Find where the given text appears and provide that cell's center as (x, y) coordinate. 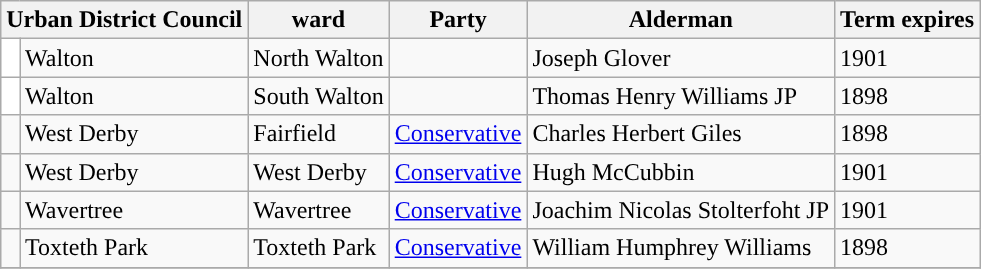
Fairfield (318, 134)
Thomas Henry Williams JP (681, 96)
Charles Herbert Giles (681, 134)
Term expires (908, 20)
Urban District Council (124, 20)
Alderman (681, 20)
South Walton (318, 96)
Party (458, 20)
Joachim Nicolas Stolterfoht JP (681, 210)
North Walton (318, 58)
William Humphrey Williams (681, 248)
Hugh McCubbin (681, 172)
ward (318, 20)
Joseph Glover (681, 58)
